Extract the (x, y) coordinate from the center of the cell holding the provided text.  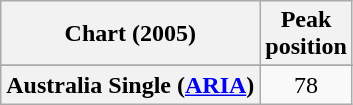
Peak position (306, 34)
Australia Single (ARIA) (130, 85)
Chart (2005) (130, 34)
78 (306, 85)
